Return (x, y) of the center of cell containing provided text 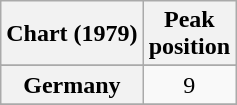
Peakposition (189, 34)
9 (189, 85)
Germany (72, 85)
Chart (1979) (72, 34)
